Search for the cell housing the specified text and yield its [X, Y] center coordinate. 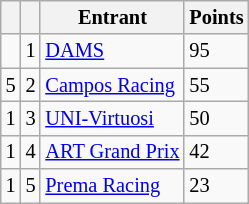
UNI-Virtuosi [112, 118]
2 [31, 85]
4 [31, 152]
3 [31, 118]
23 [216, 186]
95 [216, 51]
55 [216, 85]
42 [216, 152]
50 [216, 118]
ART Grand Prix [112, 152]
Campos Racing [112, 85]
Points [216, 17]
DAMS [112, 51]
Prema Racing [112, 186]
Entrant [112, 17]
